Find where the given text appears and provide that cell's center as (X, Y) coordinate. 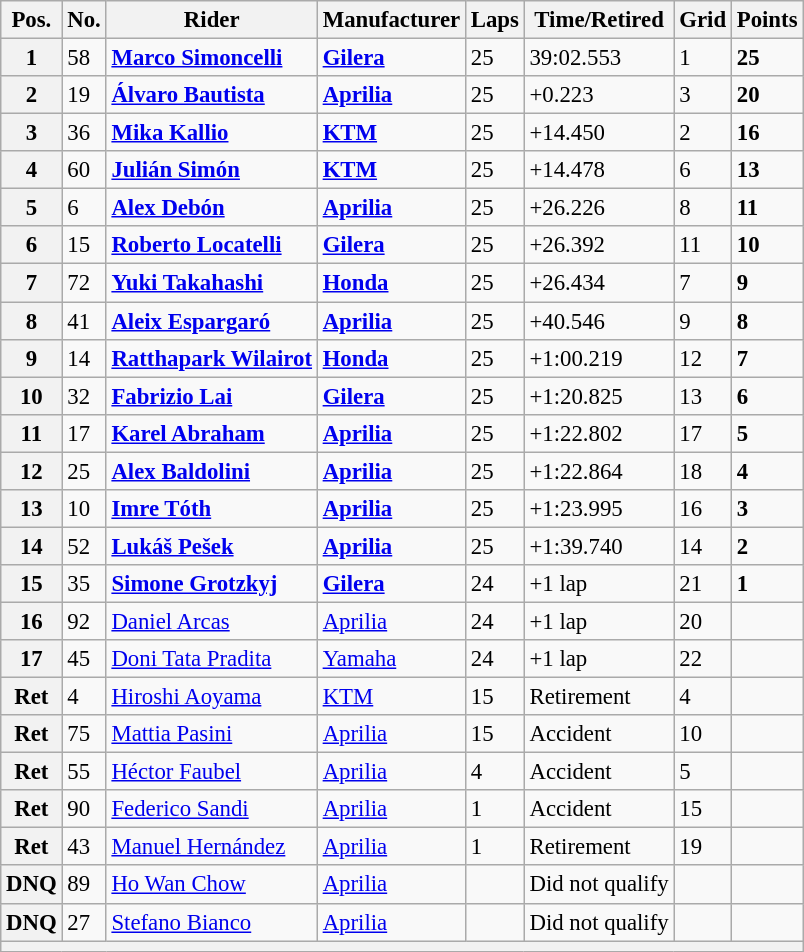
+1:39.740 (599, 546)
27 (84, 922)
+14.478 (599, 170)
+1:20.825 (599, 396)
Alex Debón (212, 208)
Marco Simoncelli (212, 58)
Roberto Locatelli (212, 245)
89 (84, 885)
Time/Retired (599, 20)
90 (84, 809)
Grid (702, 20)
Yuki Takahashi (212, 283)
Hiroshi Aoyama (212, 697)
Daniel Arcas (212, 621)
Ho Wan Chow (212, 885)
Points (766, 20)
Ratthapark Wilairot (212, 358)
Álvaro Bautista (212, 95)
36 (84, 133)
75 (84, 734)
72 (84, 283)
Aleix Espargaró (212, 321)
Doni Tata Pradita (212, 659)
52 (84, 546)
+0.223 (599, 95)
+26.392 (599, 245)
18 (702, 471)
+1:22.802 (599, 433)
Rider (212, 20)
58 (84, 58)
41 (84, 321)
Fabrizio Lai (212, 396)
22 (702, 659)
Manufacturer (391, 20)
55 (84, 772)
21 (702, 584)
+14.450 (599, 133)
Karel Abraham (212, 433)
+40.546 (599, 321)
35 (84, 584)
Stefano Bianco (212, 922)
+1:22.864 (599, 471)
+1:00.219 (599, 358)
Héctor Faubel (212, 772)
Imre Tóth (212, 509)
92 (84, 621)
No. (84, 20)
Mattia Pasini (212, 734)
45 (84, 659)
Lukáš Pešek (212, 546)
Alex Baldolini (212, 471)
Yamaha (391, 659)
+1:23.995 (599, 509)
Manuel Hernández (212, 847)
43 (84, 847)
60 (84, 170)
Federico Sandi (212, 809)
Pos. (32, 20)
Laps (494, 20)
Mika Kallio (212, 133)
+26.226 (599, 208)
Simone Grotzkyj (212, 584)
+26.434 (599, 283)
32 (84, 396)
Julián Simón (212, 170)
39:02.553 (599, 58)
